Extract the [X, Y] coordinate from the center of the cell holding the provided text.  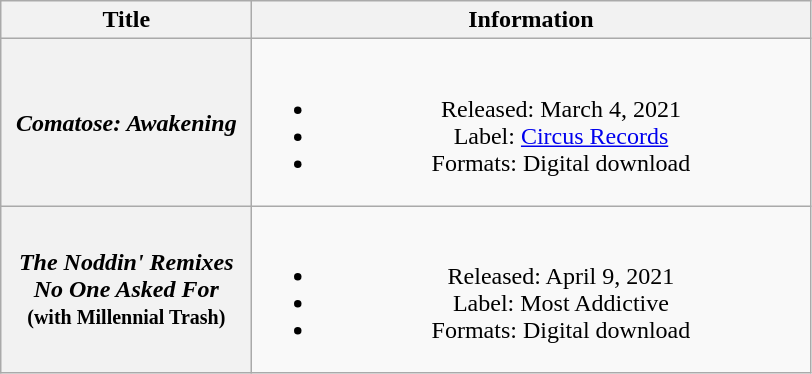
Information [531, 20]
Title [126, 20]
The Noddin' Remixes No One Asked For(with Millennial Trash) [126, 290]
Released: April 9, 2021Label: Most AddictiveFormats: Digital download [531, 290]
Released: March 4, 2021Label: Circus RecordsFormats: Digital download [531, 122]
Comatose: Awakening [126, 122]
